Scan for the cell matching the given text and deliver its [x, y] coordinate at center. 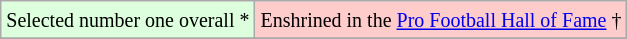
Selected number one overall * [128, 20]
Enshrined in the Pro Football Hall of Fame † [441, 20]
